Extract the [x, y] coordinate from the center of the cell holding the provided text.  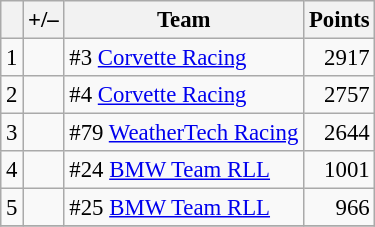
#24 BMW Team RLL [184, 170]
5 [12, 208]
#4 Corvette Racing [184, 95]
966 [340, 208]
3 [12, 133]
2644 [340, 133]
4 [12, 170]
2 [12, 95]
1 [12, 58]
2917 [340, 58]
Points [340, 20]
#25 BMW Team RLL [184, 208]
2757 [340, 95]
#79 WeatherTech Racing [184, 133]
1001 [340, 170]
Team [184, 20]
#3 Corvette Racing [184, 58]
+/– [44, 20]
